Find where the given text appears and provide that cell's center as (x, y) coordinate. 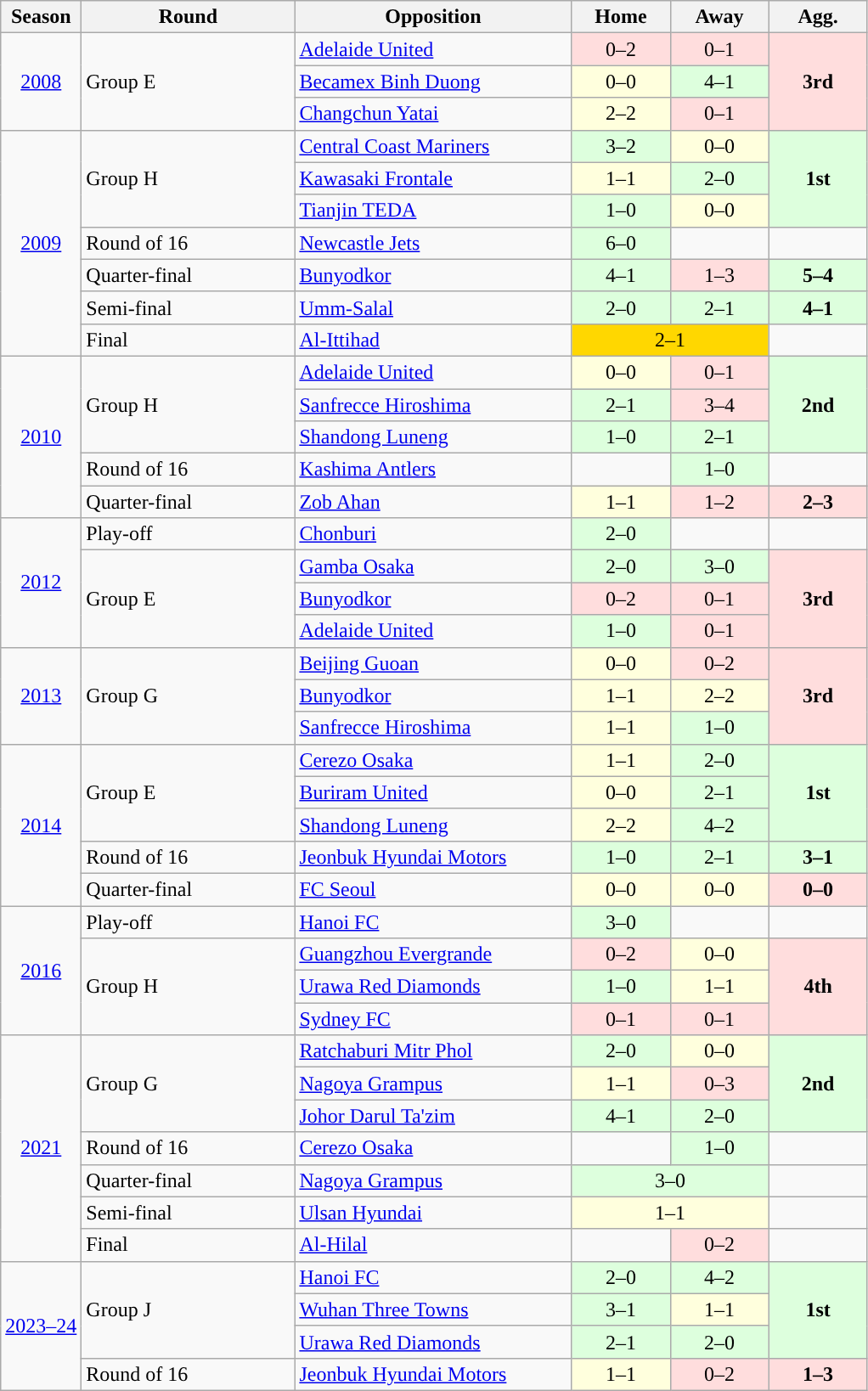
Agg. (818, 17)
2–3 (818, 502)
Wuhan Three Towns (433, 1309)
6–0 (621, 243)
Changchun Yatai (433, 114)
Ratchaburi Mitr Phol (433, 1051)
Central Coast Mariners (433, 146)
Ulsan Hyundai (433, 1213)
Al-Ittihad (433, 340)
Umm-Salal (433, 307)
0–3 (719, 1084)
Away (719, 17)
2012 (41, 583)
Al-Hilal (433, 1245)
5–4 (818, 275)
Newcastle Jets (433, 243)
Johor Darul Ta'zim (433, 1116)
Season (41, 17)
Zob Ahan (433, 502)
2009 (41, 243)
Buriram United (433, 792)
Beijing Guoan (433, 663)
Kawasaki Frontale (433, 178)
Becamex Binh Duong (433, 82)
3–4 (719, 405)
2014 (41, 825)
Tianjin TEDA (433, 211)
FC Seoul (433, 889)
2008 (41, 82)
2016 (41, 970)
3–2 (621, 146)
Sydney FC (433, 1019)
1–2 (719, 502)
Group J (189, 1309)
Kashima Antlers (433, 470)
2021 (41, 1148)
Round (189, 17)
4th (818, 987)
Opposition (433, 17)
2010 (41, 436)
2013 (41, 695)
2023–24 (41, 1326)
Home (621, 17)
Chonburi (433, 534)
Guangzhou Evergrande (433, 955)
Gamba Osaka (433, 566)
